Return [x, y] of the center of cell containing provided text 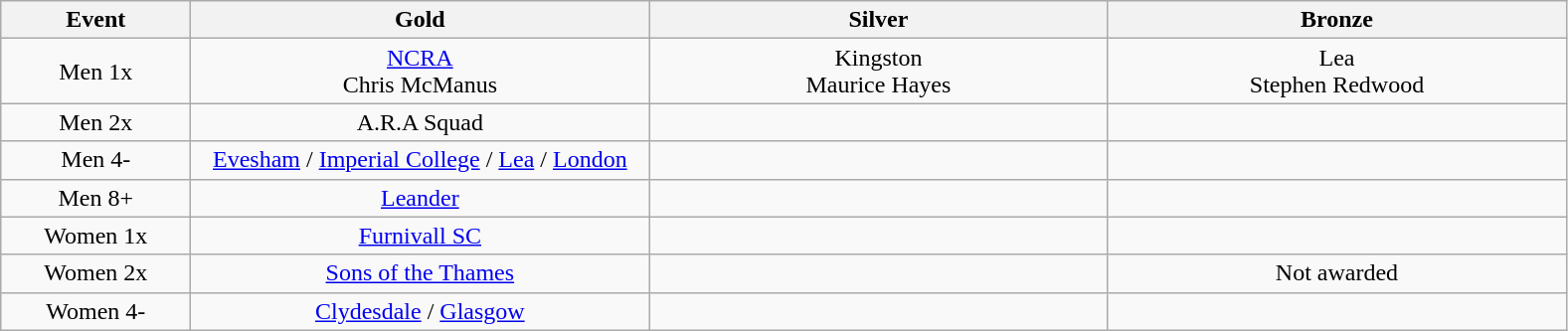
LeaStephen Redwood [1336, 72]
Bronze [1336, 20]
Sons of the Thames [420, 273]
Silver [879, 20]
A.R.A Squad [420, 122]
Men 4- [95, 160]
Not awarded [1336, 273]
Men 2x [95, 122]
NCRAChris McManus [420, 72]
Women 1x [95, 236]
Evesham / Imperial College / Lea / London [420, 160]
Leander [420, 198]
Gold [420, 20]
Women 2x [95, 273]
Event [95, 20]
KingstonMaurice Hayes [879, 72]
Furnivall SC [420, 236]
Men 8+ [95, 198]
Women 4- [95, 311]
Clydesdale / Glasgow [420, 311]
Men 1x [95, 72]
